Return the (X, Y) coordinate for the center point of the cell that contains the specified text.  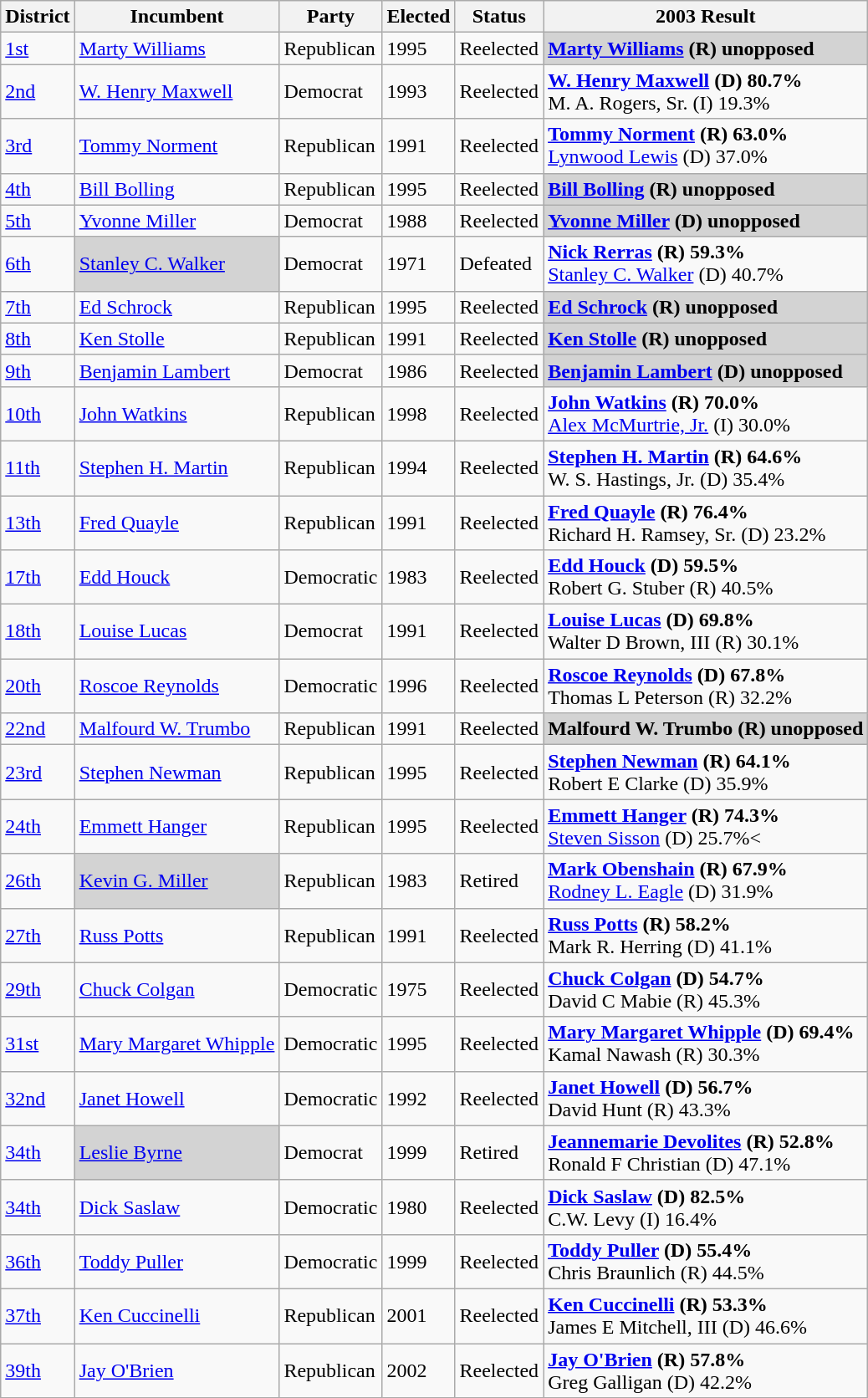
11th (38, 468)
2001 (418, 1316)
Louise Lucas (D) 69.8% Walter D Brown, III (R) 30.1% (706, 632)
Ed Schrock (R) unopposed (706, 307)
Kevin G. Miller (177, 881)
Ed Schrock (177, 307)
Emmett Hanger (R) 74.3% Steven Sisson (D) 25.7%< (706, 826)
1st (38, 48)
Edd Houck (D) 59.5% Robert G. Stuber (R) 40.5% (706, 577)
Jeannemarie Devolites (R) 52.8% Ronald F Christian (D) 47.1% (706, 1152)
Dick Saslaw (D) 82.5% C.W. Levy (I) 16.4% (706, 1207)
Defeated (499, 264)
Stephen H. Martin (177, 468)
Stanley C. Walker (177, 264)
Russ Potts (R) 58.2% Mark R. Herring (D) 41.1% (706, 935)
Malfourd W. Trumbo (R) unopposed (706, 729)
Bill Bolling (R) unopposed (706, 189)
Tommy Norment (177, 145)
Toddy Puller (177, 1261)
3rd (38, 145)
Chuck Colgan (177, 990)
Mary Margaret Whipple (D) 69.4% Kamal Nawash (R) 30.3% (706, 1043)
8th (38, 339)
18th (38, 632)
29th (38, 990)
Status (499, 17)
20th (38, 686)
Party (331, 17)
Tommy Norment (R) 63.0% Lynwood Lewis (D) 37.0% (706, 145)
9th (38, 370)
Jay O'Brien (177, 1370)
2002 (418, 1370)
Fred Quayle (177, 522)
6th (38, 264)
Louise Lucas (177, 632)
Elected (418, 17)
Benjamin Lambert (177, 370)
13th (38, 522)
Roscoe Reynolds (D) 67.8% Thomas L Peterson (R) 32.2% (706, 686)
23rd (38, 773)
Stephen Newman (R) 64.1% Robert E Clarke (D) 35.9% (706, 773)
District (38, 17)
7th (38, 307)
John Watkins (177, 413)
5th (38, 221)
1971 (418, 264)
Ken Cuccinelli (177, 1316)
John Watkins (R) 70.0% Alex McMurtrie, Jr. (I) 30.0% (706, 413)
Fred Quayle (R) 76.4% Richard H. Ramsey, Sr. (D) 23.2% (706, 522)
Marty Williams (R) unopposed (706, 48)
Jay O'Brien (R) 57.8% Greg Galligan (D) 42.2% (706, 1370)
1998 (418, 413)
26th (38, 881)
1996 (418, 686)
Toddy Puller (D) 55.4% Chris Braunlich (R) 44.5% (706, 1261)
2nd (38, 92)
Mary Margaret Whipple (177, 1043)
Marty Williams (177, 48)
Russ Potts (177, 935)
Incumbent (177, 17)
24th (38, 826)
Nick Rerras (R) 59.3% Stanley C. Walker (D) 40.7% (706, 264)
36th (38, 1261)
Ken Stolle (177, 339)
Dick Saslaw (177, 1207)
Bill Bolling (177, 189)
17th (38, 577)
Benjamin Lambert (D) unopposed (706, 370)
1988 (418, 221)
4th (38, 189)
37th (38, 1316)
1975 (418, 990)
Ken Stolle (R) unopposed (706, 339)
Leslie Byrne (177, 1152)
Yvonne Miller (177, 221)
32nd (38, 1099)
1994 (418, 468)
1986 (418, 370)
39th (38, 1370)
Janet Howell (D) 56.7% David Hunt (R) 43.3% (706, 1099)
Roscoe Reynolds (177, 686)
31st (38, 1043)
Janet Howell (177, 1099)
Stephen H. Martin (R) 64.6% W. S. Hastings, Jr. (D) 35.4% (706, 468)
Yvonne Miller (D) unopposed (706, 221)
Emmett Hanger (177, 826)
2003 Result (706, 17)
10th (38, 413)
Ken Cuccinelli (R) 53.3% James E Mitchell, III (D) 46.6% (706, 1316)
1992 (418, 1099)
Stephen Newman (177, 773)
Edd Houck (177, 577)
1980 (418, 1207)
Chuck Colgan (D) 54.7% David C Mabie (R) 45.3% (706, 990)
Malfourd W. Trumbo (177, 729)
W. Henry Maxwell (D) 80.7% M. A. Rogers, Sr. (I) 19.3% (706, 92)
Mark Obenshain (R) 67.9% Rodney L. Eagle (D) 31.9% (706, 881)
W. Henry Maxwell (177, 92)
27th (38, 935)
22nd (38, 729)
1993 (418, 92)
